Search for the cell housing the specified text and yield its [X, Y] center coordinate. 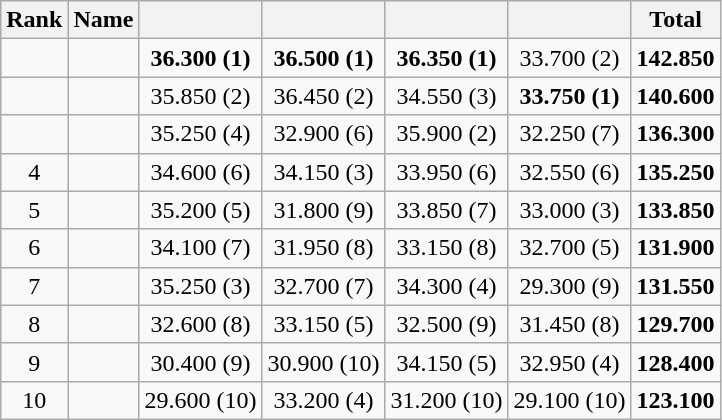
8 [34, 324]
33.000 (3) [570, 210]
10 [34, 400]
135.250 [676, 172]
31.450 (8) [570, 324]
34.600 (6) [200, 172]
31.800 (9) [324, 210]
35.200 (5) [200, 210]
33.200 (4) [324, 400]
33.850 (7) [446, 210]
32.500 (9) [446, 324]
36.300 (1) [200, 58]
34.150 (3) [324, 172]
32.700 (5) [570, 248]
5 [34, 210]
34.300 (4) [446, 286]
36.500 (1) [324, 58]
9 [34, 362]
32.550 (6) [570, 172]
Rank [34, 20]
129.700 [676, 324]
35.250 (3) [200, 286]
34.550 (3) [446, 96]
32.700 (7) [324, 286]
34.100 (7) [200, 248]
31.950 (8) [324, 248]
29.100 (10) [570, 400]
31.200 (10) [446, 400]
36.450 (2) [324, 96]
131.900 [676, 248]
29.300 (9) [570, 286]
35.900 (2) [446, 134]
7 [34, 286]
140.600 [676, 96]
32.900 (6) [324, 134]
136.300 [676, 134]
4 [34, 172]
32.600 (8) [200, 324]
32.950 (4) [570, 362]
Name [104, 20]
131.550 [676, 286]
35.850 (2) [200, 96]
6 [34, 248]
32.250 (7) [570, 134]
30.900 (10) [324, 362]
34.150 (5) [446, 362]
142.850 [676, 58]
33.950 (6) [446, 172]
33.150 (5) [324, 324]
35.250 (4) [200, 134]
33.700 (2) [570, 58]
33.750 (1) [570, 96]
33.150 (8) [446, 248]
Total [676, 20]
36.350 (1) [446, 58]
128.400 [676, 362]
123.100 [676, 400]
30.400 (9) [200, 362]
29.600 (10) [200, 400]
133.850 [676, 210]
